Search for the cell housing the specified text and yield its [X, Y] center coordinate. 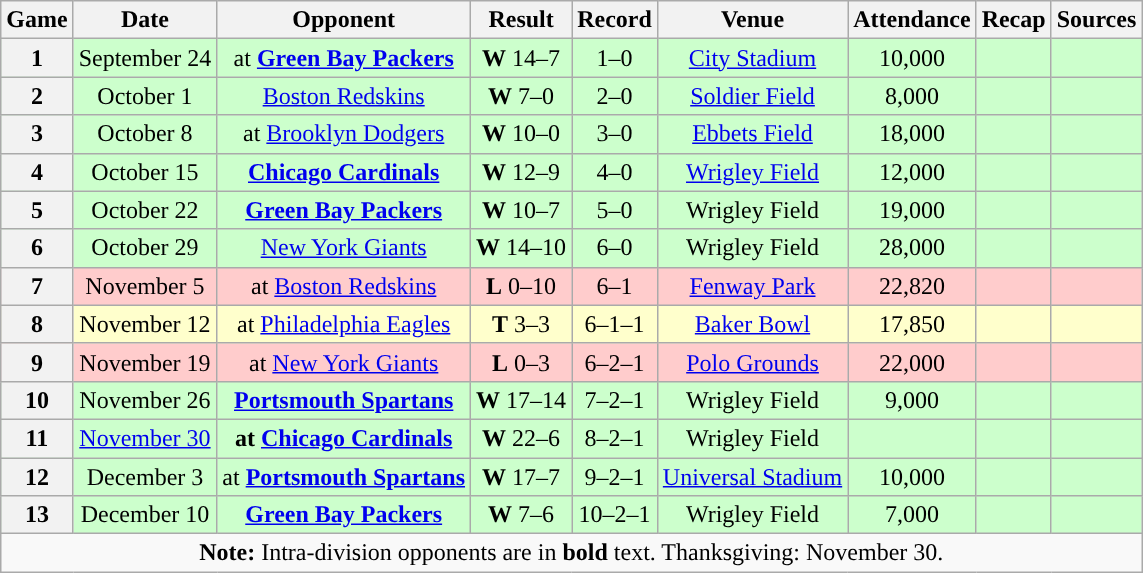
6–1 [615, 286]
W 14–7 [522, 58]
5–0 [615, 210]
8–2–1 [615, 438]
December 10 [145, 515]
W 14–10 [522, 248]
Ebbets Field [752, 134]
at New York Giants [344, 362]
Sources [1096, 20]
November 12 [145, 324]
Fenway Park [752, 286]
5 [37, 210]
Record [615, 20]
at Green Bay Packers [344, 58]
New York Giants [344, 248]
4–0 [615, 172]
Recap [1014, 20]
W 7–6 [522, 515]
12 [37, 477]
6–2–1 [615, 362]
November 26 [145, 400]
7–2–1 [615, 400]
6 [37, 248]
22,820 [912, 286]
October 29 [145, 248]
Result [522, 20]
November 19 [145, 362]
Opponent [344, 20]
T 3–3 [522, 324]
1–0 [615, 58]
8 [37, 324]
12,000 [912, 172]
at Brooklyn Dodgers [344, 134]
at Portsmouth Spartans [344, 477]
L 0–10 [522, 286]
9,000 [912, 400]
Soldier Field [752, 96]
Game [37, 20]
W 12–9 [522, 172]
Portsmouth Spartans [344, 400]
1 [37, 58]
at Philadelphia Eagles [344, 324]
8,000 [912, 96]
Universal Stadium [752, 477]
7 [37, 286]
September 24 [145, 58]
6–1–1 [615, 324]
7,000 [912, 515]
November 30 [145, 438]
Boston Redskins [344, 96]
11 [37, 438]
October 22 [145, 210]
6–0 [615, 248]
W 10–7 [522, 210]
28,000 [912, 248]
W 7–0 [522, 96]
Attendance [912, 20]
L 0–3 [522, 362]
October 1 [145, 96]
W 22–6 [522, 438]
November 5 [145, 286]
2 [37, 96]
Venue [752, 20]
10–2–1 [615, 515]
Note: Intra-division opponents are in bold text. Thanksgiving: November 30. [572, 553]
19,000 [912, 210]
13 [37, 515]
18,000 [912, 134]
3 [37, 134]
City Stadium [752, 58]
Date [145, 20]
22,000 [912, 362]
Baker Bowl [752, 324]
17,850 [912, 324]
9–2–1 [615, 477]
December 3 [145, 477]
W 17–14 [522, 400]
October 15 [145, 172]
W 17–7 [522, 477]
at Boston Redskins [344, 286]
October 8 [145, 134]
Polo Grounds [752, 362]
3–0 [615, 134]
10 [37, 400]
9 [37, 362]
W 10–0 [522, 134]
Chicago Cardinals [344, 172]
2–0 [615, 96]
at Chicago Cardinals [344, 438]
4 [37, 172]
